Detect which cell encompasses the target text, then output its (X, Y) center coordinate. 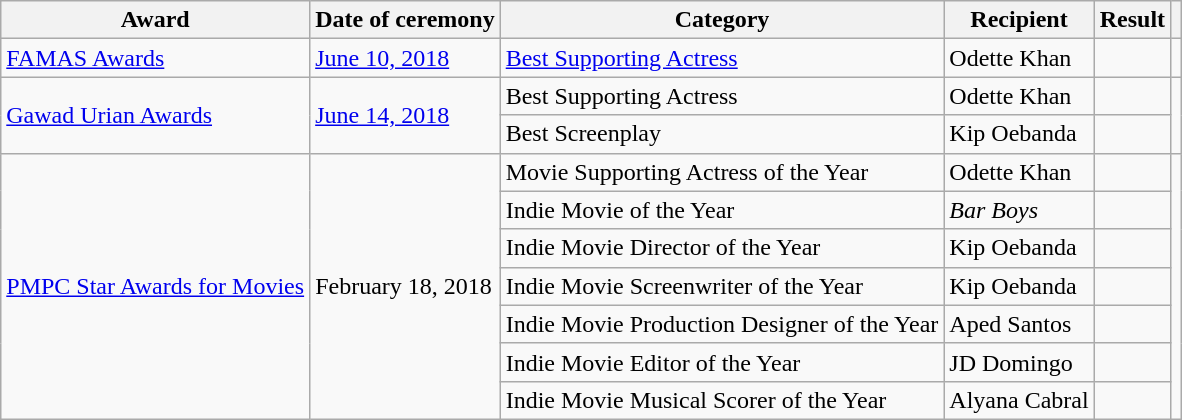
Indie Movie Editor of the Year (722, 362)
Indie Movie Director of the Year (722, 248)
Best Screenplay (722, 134)
Recipient (1019, 20)
Bar Boys (1019, 210)
Indie Movie of the Year (722, 210)
PMPC Star Awards for Movies (156, 286)
Category (722, 20)
February 18, 2018 (406, 286)
Indie Movie Musical Scorer of the Year (722, 400)
June 10, 2018 (406, 58)
Movie Supporting Actress of the Year (722, 172)
Indie Movie Production Designer of the Year (722, 324)
Date of ceremony (406, 20)
Result (1132, 20)
FAMAS Awards (156, 58)
JD Domingo (1019, 362)
Aped Santos (1019, 324)
Award (156, 20)
June 14, 2018 (406, 115)
Indie Movie Screenwriter of the Year (722, 286)
Gawad Urian Awards (156, 115)
Alyana Cabral (1019, 400)
